Extract the (X, Y) coordinate from the center of the cell holding the provided text.  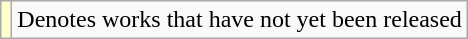
Denotes works that have not yet been released (240, 20)
